From the cell containing the given text, extract its center point as (x, y) coordinate. 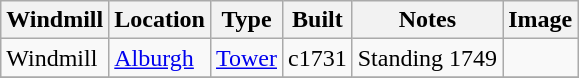
Built (318, 20)
c1731 (318, 58)
Tower (246, 58)
Type (246, 20)
Alburgh (160, 58)
Location (160, 20)
Image (540, 20)
Notes (427, 20)
Standing 1749 (427, 58)
